Pinpoint the cell where the given text exists, returning its (x, y) midpoint coordinate. 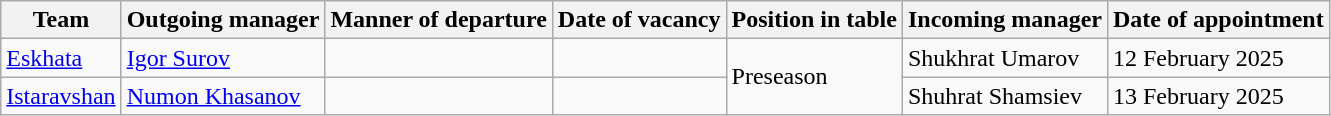
Preseason (814, 77)
Manner of departure (438, 20)
Shuhrat Shamsiev (1004, 96)
Numon Khasanov (223, 96)
Incoming manager (1004, 20)
Position in table (814, 20)
Date of appointment (1218, 20)
Team (61, 20)
Shukhrat Umarov (1004, 58)
Igor Surov (223, 58)
Outgoing manager (223, 20)
13 February 2025 (1218, 96)
12 February 2025 (1218, 58)
Eskhata (61, 58)
Date of vacancy (639, 20)
Istaravshan (61, 96)
